Output the (x, y) coordinate of the center of the cell containing the given text.  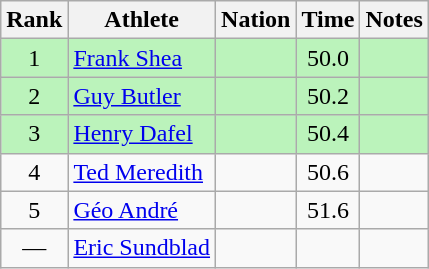
Time (328, 20)
Guy Butler (142, 96)
Ted Meredith (142, 172)
50.0 (328, 58)
Henry Dafel (142, 134)
4 (34, 172)
Frank Shea (142, 58)
50.2 (328, 96)
Eric Sundblad (142, 248)
Notes (394, 20)
3 (34, 134)
5 (34, 210)
50.4 (328, 134)
— (34, 248)
Athlete (142, 20)
Nation (256, 20)
50.6 (328, 172)
Géo André (142, 210)
2 (34, 96)
51.6 (328, 210)
1 (34, 58)
Rank (34, 20)
